For the text-containing cell, return its midpoint in (X, Y) coordinate format. 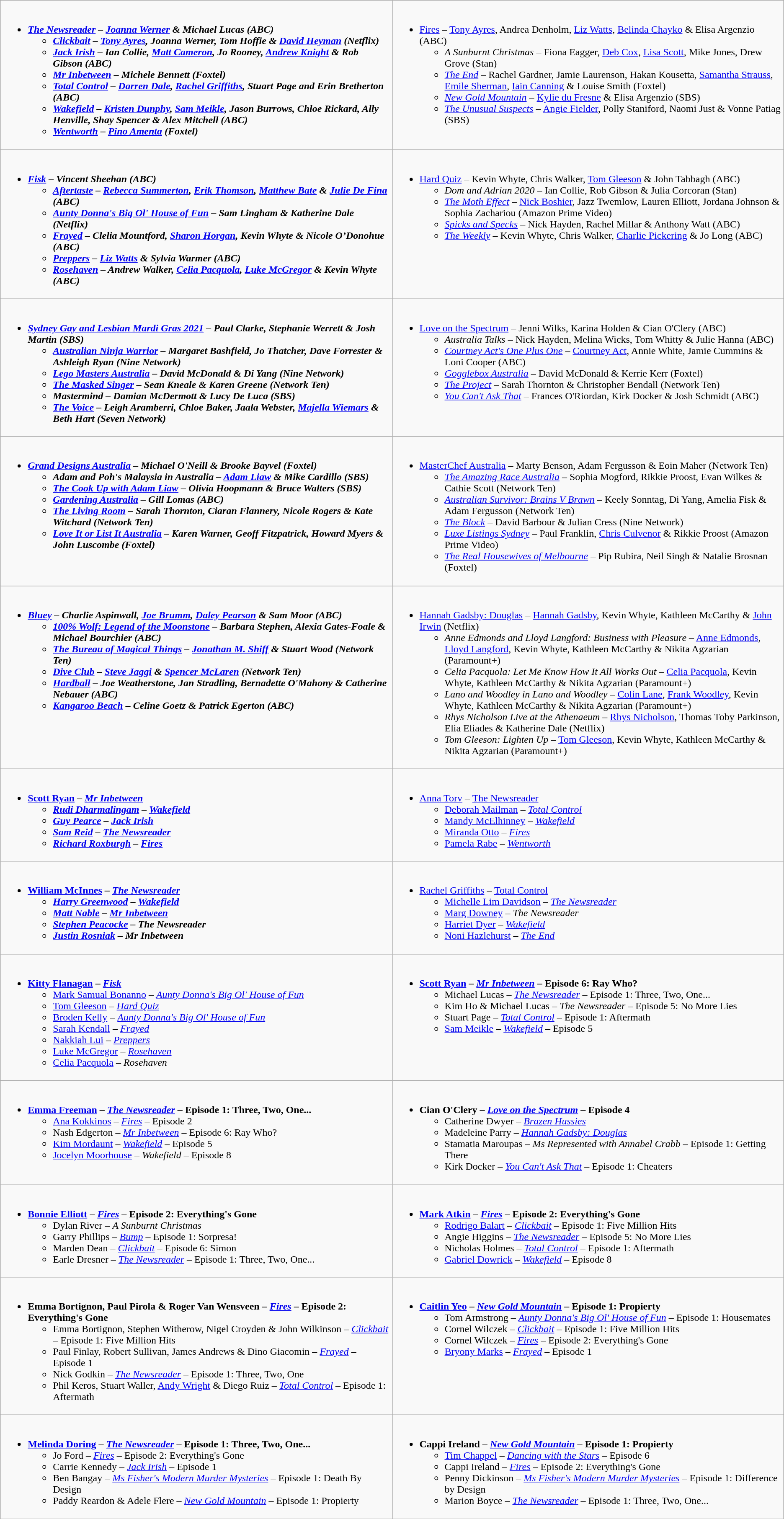
Scott Ryan – Mr InbetweenRudi Dharmalingam – WakefieldGuy Pearce – Jack IrishSam Reid – The NewsreaderRichard Roxburgh – Fires (196, 815)
Anna Torv – The NewsreaderDeborah Mailman – Total ControlMandy McElhinney – WakefieldMiranda Otto – FiresPamela Rabe – Wentworth (588, 815)
Rachel Griffiths – Total ControlMichelle Lim Davidson – The NewsreaderMarg Downey – The NewsreaderHarriet Dyer – WakefieldNoni Hazlehurst – The End (588, 907)
William McInnes – The NewsreaderHarry Greenwood – WakefieldMatt Nable – Mr InbetweenStephen Peacocke – The NewsreaderJustin Rosniak – Mr Inbetween (196, 907)
